From the cell containing the given text, extract its center point as (X, Y) coordinate. 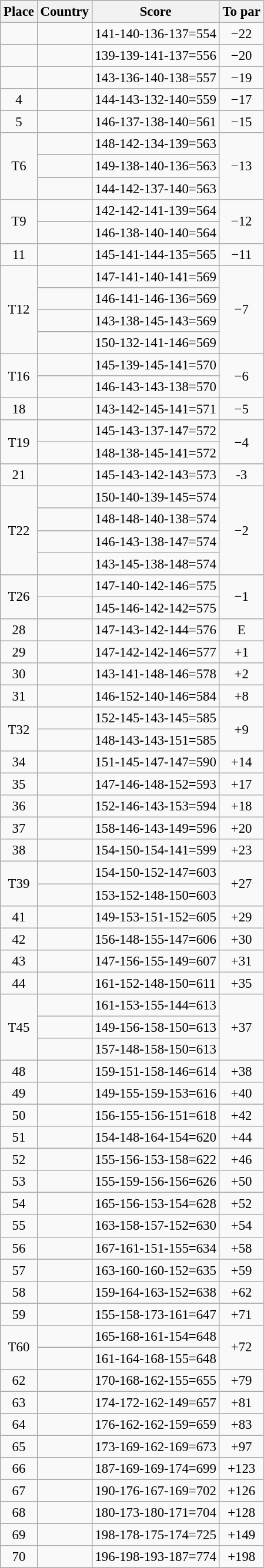
154-150-154-141=599 (155, 851)
59 (19, 1314)
139-139-141-137=556 (155, 56)
173-169-162-169=673 (155, 1447)
145-146-142-142=575 (155, 608)
+123 (241, 1469)
65 (19, 1447)
T60 (19, 1347)
159-151-158-146=614 (155, 1071)
146-143-143-138=570 (155, 387)
154-148-164-154=620 (155, 1138)
144-142-137-140=563 (155, 189)
145-143-137-147=572 (155, 431)
68 (19, 1513)
147-143-142-144=576 (155, 630)
155-158-173-161=647 (155, 1314)
155-159-156-156=626 (155, 1182)
37 (19, 829)
+42 (241, 1116)
+23 (241, 851)
144-143-132-140=559 (155, 100)
161-164-168-155=648 (155, 1358)
180-173-180-171=704 (155, 1513)
51 (19, 1138)
142-142-141-139=564 (155, 210)
146-152-140-146=584 (155, 696)
4 (19, 100)
−20 (241, 56)
38 (19, 851)
146-141-146-136=569 (155, 299)
69 (19, 1535)
165-156-153-154=628 (155, 1204)
158-146-143-149=596 (155, 829)
+40 (241, 1093)
147-146-148-152=593 (155, 785)
156-155-156-151=618 (155, 1116)
49 (19, 1093)
11 (19, 254)
150-132-141-146=569 (155, 343)
145-139-145-141=570 (155, 365)
+79 (241, 1381)
146-143-138-147=574 (155, 541)
+83 (241, 1425)
+37 (241, 1028)
E (241, 630)
70 (19, 1557)
T6 (19, 166)
+126 (241, 1491)
44 (19, 983)
161-152-148-150=611 (155, 983)
154-150-152-147=603 (155, 873)
31 (19, 696)
143-138-145-143=569 (155, 321)
+27 (241, 883)
−19 (241, 78)
34 (19, 762)
152-145-143-145=585 (155, 718)
149-153-151-152=605 (155, 917)
54 (19, 1204)
150-140-139-145=574 (155, 497)
+35 (241, 983)
148-142-134-139=563 (155, 144)
T26 (19, 597)
165-168-161-154=648 (155, 1337)
+18 (241, 806)
+30 (241, 939)
−6 (241, 376)
64 (19, 1425)
+58 (241, 1248)
161-153-155-144=613 (155, 1005)
147-140-142-146=575 (155, 586)
141-140-136-137=554 (155, 34)
143-142-145-141=571 (155, 409)
−17 (241, 100)
+29 (241, 917)
+8 (241, 696)
−15 (241, 122)
+44 (241, 1138)
+149 (241, 1535)
−12 (241, 221)
157-148-158-150=613 (155, 1049)
148-138-145-141=572 (155, 453)
T12 (19, 309)
196-198-193-187=774 (155, 1557)
145-141-144-135=565 (155, 254)
+2 (241, 674)
+1 (241, 652)
−2 (241, 530)
+14 (241, 762)
41 (19, 917)
Place (19, 12)
5 (19, 122)
145-143-142-143=573 (155, 475)
−13 (241, 166)
176-162-162-159=659 (155, 1425)
159-164-163-152=638 (155, 1292)
155-156-153-158=622 (155, 1160)
Country (65, 12)
−4 (241, 442)
151-145-147-147=590 (155, 762)
143-141-148-146=578 (155, 674)
53 (19, 1182)
43 (19, 961)
35 (19, 785)
T39 (19, 883)
+128 (241, 1513)
T19 (19, 442)
146-137-138-140=561 (155, 122)
48 (19, 1071)
29 (19, 652)
21 (19, 475)
42 (19, 939)
62 (19, 1381)
T45 (19, 1028)
147-156-155-149=607 (155, 961)
+97 (241, 1447)
156-148-155-147=606 (155, 939)
T22 (19, 530)
+50 (241, 1182)
167-161-151-155=634 (155, 1248)
63 (19, 1402)
146-138-140-140=564 (155, 233)
-3 (241, 475)
−22 (241, 34)
+62 (241, 1292)
149-156-158-150=613 (155, 1027)
58 (19, 1292)
52 (19, 1160)
163-158-157-152=630 (155, 1226)
T32 (19, 729)
+38 (241, 1071)
187-169-169-174=699 (155, 1469)
56 (19, 1248)
Score (155, 12)
−11 (241, 254)
+72 (241, 1347)
−7 (241, 309)
To par (241, 12)
+81 (241, 1402)
+17 (241, 785)
174-172-162-149=657 (155, 1402)
149-138-140-136=563 (155, 166)
+46 (241, 1160)
190-176-167-169=702 (155, 1491)
+59 (241, 1270)
152-146-143-153=594 (155, 806)
163-160-160-152=635 (155, 1270)
+52 (241, 1204)
18 (19, 409)
+71 (241, 1314)
−5 (241, 409)
153-152-148-150=603 (155, 895)
+31 (241, 961)
30 (19, 674)
+20 (241, 829)
170-168-162-155=655 (155, 1381)
143-145-138-148=574 (155, 564)
143-136-140-138=557 (155, 78)
55 (19, 1226)
147-142-142-146=577 (155, 652)
T9 (19, 221)
147-141-140-141=569 (155, 277)
T16 (19, 376)
−1 (241, 597)
198-178-175-174=725 (155, 1535)
+9 (241, 729)
28 (19, 630)
148-143-143-151=585 (155, 741)
36 (19, 806)
+198 (241, 1557)
66 (19, 1469)
149-155-159-153=616 (155, 1093)
67 (19, 1491)
50 (19, 1116)
148-148-140-138=574 (155, 520)
+54 (241, 1226)
57 (19, 1270)
